Detect which cell encompasses the target text, then output its (x, y) center coordinate. 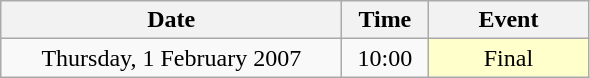
Date (172, 20)
Event (508, 20)
Thursday, 1 February 2007 (172, 58)
Time (385, 20)
10:00 (385, 58)
Final (508, 58)
